For the text-containing cell, return its midpoint in (X, Y) coordinate format. 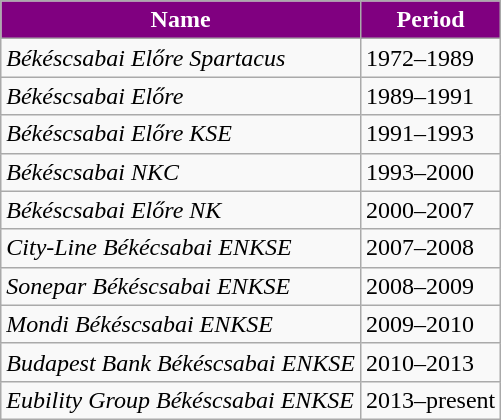
2008–2009 (430, 286)
Békéscsabai Előre KSE (181, 134)
Budapest Bank Békéscsabai ENKSE (181, 362)
1989–1991 (430, 96)
2009–2010 (430, 324)
Name (181, 20)
Sonepar Békéscsabai ENKSE (181, 286)
2010–2013 (430, 362)
1972–1989 (430, 58)
Békéscsabai Előre NK (181, 210)
Period (430, 20)
Mondi Békéscsabai ENKSE (181, 324)
Békéscsabai Előre (181, 96)
Eubility Group Békéscsabai ENKSE (181, 400)
2007–2008 (430, 248)
1991–1993 (430, 134)
2000–2007 (430, 210)
1993–2000 (430, 172)
Békéscsabai Előre Spartacus (181, 58)
2013–present (430, 400)
City-Line Békécsabai ENKSE (181, 248)
Békéscsabai NKC (181, 172)
